Capture the cell that displays the provided text and extract its [x, y] central coordinate. 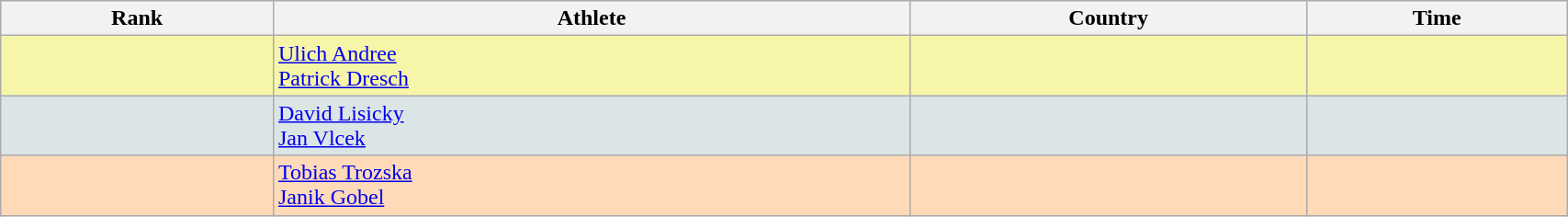
Athlete [592, 18]
Tobias TrozskaJanik Gobel [592, 186]
Ulich AndreePatrick Dresch [592, 66]
Country [1109, 18]
David LisickyJan Vlcek [592, 125]
Time [1437, 18]
Rank [138, 18]
